Return [X, Y] of the center of cell containing provided text 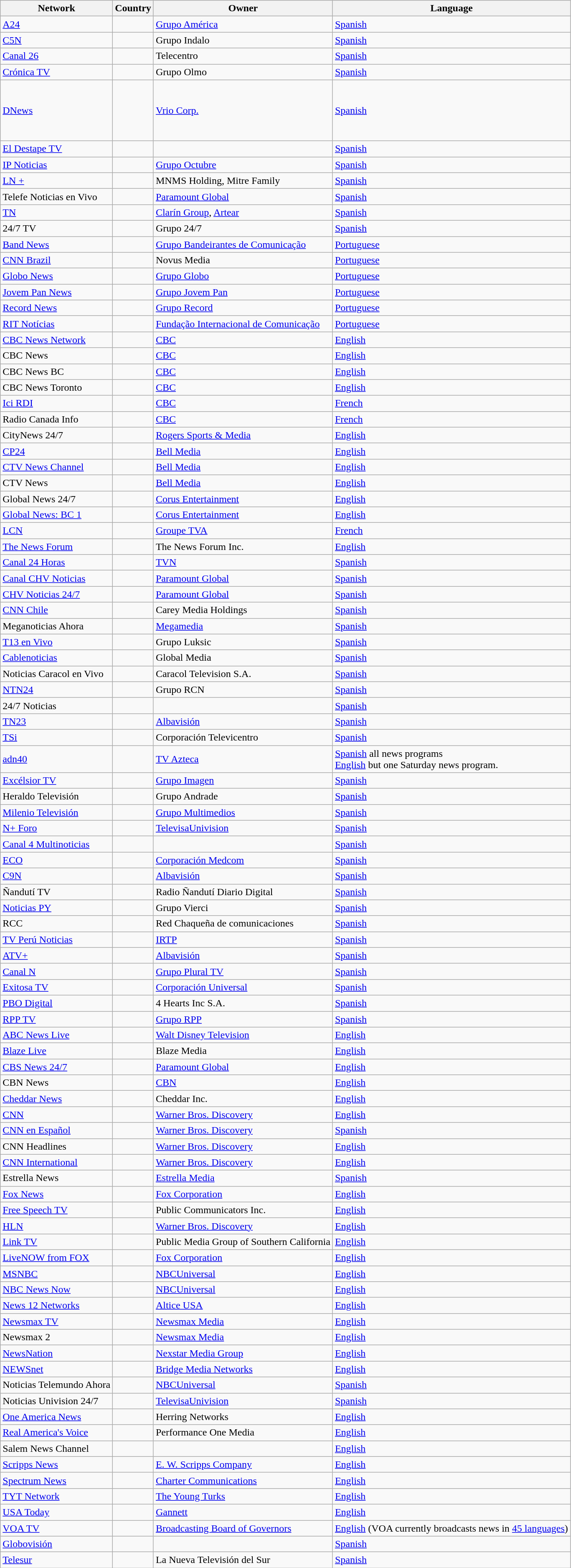
CNN Chile [57, 610]
Vrio Corp. [243, 110]
HLN [57, 1226]
CTV News Channel [57, 467]
Grupo Vierci [243, 908]
Cheddar News [57, 1099]
DNews [57, 110]
Carey Media Holdings [243, 610]
CBC News BC [57, 372]
Global Media [243, 658]
Grupo Globo [243, 276]
Spanish all news programsEnglish but one Saturday news program. [451, 759]
Globovisión [57, 1544]
El Destape TV [57, 149]
NEWSnet [57, 1369]
Noticias Univision 24/7 [57, 1401]
4 Hearts Inc S.A. [243, 1003]
Jovem Pan News [57, 292]
Corporación Medcom [243, 860]
Telesur [57, 1560]
The News Forum Inc. [243, 547]
Telecentro [243, 56]
NewsNation [57, 1353]
Owner [243, 8]
CBS News 24/7 [57, 1067]
Canal 24 Horas [57, 563]
Bridge Media Networks [243, 1369]
Public Media Group of Southern California [243, 1242]
TSi [57, 737]
Excélsior TV [57, 781]
Globo News [57, 276]
IP Noticias [57, 165]
Estrella News [57, 1178]
Newsmax TV [57, 1321]
Grupo Olmo [243, 72]
Ñandutí TV [57, 892]
24/7 Noticias [57, 705]
News 12 Networks [57, 1306]
Grupo 24/7 [243, 228]
C5N [57, 40]
E. W. Scripps Company [243, 1464]
Radio Ñandutí Diario Digital [243, 892]
Grupo Record [243, 308]
Meganoticias Ahora [57, 626]
Link TV [57, 1242]
Exitosa TV [57, 987]
La Nueva Televisión del Sur [243, 1560]
VOA TV [57, 1528]
Network [57, 8]
CityNews 24/7 [57, 435]
CNN International [57, 1162]
adn40 [57, 759]
TVN [243, 563]
Grupo Octubre [243, 165]
CP24 [57, 451]
Altice USA [243, 1306]
LN + [57, 181]
The News Forum [57, 547]
LiveNOW from FOX [57, 1257]
Clarín Group, Artear [243, 212]
24/7 TV [57, 228]
Telefe Noticias en Vivo [57, 196]
Free Speech TV [57, 1210]
Walt Disney Television [243, 1035]
Crónica TV [57, 72]
CNN [57, 1115]
Grupo Luksic [243, 642]
CBC News [57, 356]
T13 en Vivo [57, 642]
Real America's Voice [57, 1433]
Grupo Plural TV [243, 971]
CNN en Español [57, 1130]
Performance One Media [243, 1433]
Gannett [243, 1512]
RCC [57, 924]
Groupe TVA [243, 531]
Grupo Bandeirantes de Comunicação [243, 244]
A24 [57, 24]
TN [57, 212]
Language [451, 8]
Grupo RPP [243, 1019]
Milenio Televisión [57, 812]
Grupo América [243, 24]
N+ Foro [57, 828]
Megamedia [243, 626]
Grupo Imagen [243, 781]
ATV+ [57, 955]
Canal 4 Multinoticias [57, 844]
Ici RDI [57, 403]
RIT Notícias [57, 324]
TV Perú Noticias [57, 939]
Grupo Jovem Pan [243, 292]
TV Azteca [243, 759]
Radio Canada Info [57, 419]
Noticias Telemundo Ahora [57, 1385]
LCN [57, 531]
One America News [57, 1417]
Cablenoticias [57, 658]
The Young Turks [243, 1496]
Herring Networks [243, 1417]
Public Communicators Inc. [243, 1210]
Global News: BC 1 [57, 515]
TN23 [57, 721]
NBC News Now [57, 1290]
CBN News [57, 1083]
Corporación Televicentro [243, 737]
Global News 24/7 [57, 499]
Cheddar Inc. [243, 1099]
Band News [57, 244]
Fox News [57, 1194]
Grupo Multimedios [243, 812]
Fundação Internacional de Comunicação [243, 324]
Record News [57, 308]
MSNBC [57, 1273]
ABC News Live [57, 1035]
Rogers Sports & Media [243, 435]
Spectrum News [57, 1480]
CTV News [57, 483]
CBC News Toronto [57, 387]
Noticias Caracol en Vivo [57, 674]
IRTP [243, 939]
NTN24 [57, 690]
Grupo Indalo [243, 40]
RPP TV [57, 1019]
TYT Network [57, 1496]
Noticias PY [57, 908]
Blaze Live [57, 1051]
Novus Media [243, 260]
C9N [57, 876]
Grupo RCN [243, 690]
Canal CHV Noticias [57, 578]
Scripps News [57, 1464]
Heraldo Televisión [57, 797]
Caracol Television S.A. [243, 674]
CBN [243, 1083]
Salem News Channel [57, 1448]
Nexstar Media Group [243, 1353]
ECO [57, 860]
Charter Communications [243, 1480]
Grupo Andrade [243, 797]
Newsmax 2 [57, 1337]
Estrella Media [243, 1178]
CBC News Network [57, 340]
Broadcasting Board of Governors [243, 1528]
Canal 26 [57, 56]
CHV Noticias 24/7 [57, 594]
Country [133, 8]
CNN Headlines [57, 1146]
CNN Brazil [57, 260]
Canal N [57, 971]
Red Chaqueña de comunicaciones [243, 924]
USA Today [57, 1512]
Corporación Universal [243, 987]
English (VOA currently broadcasts news in 45 languages) [451, 1528]
Blaze Media [243, 1051]
MNMS Holding, Mitre Family [243, 181]
PBO Digital [57, 1003]
